For the text-containing cell, return its midpoint in (x, y) coordinate format. 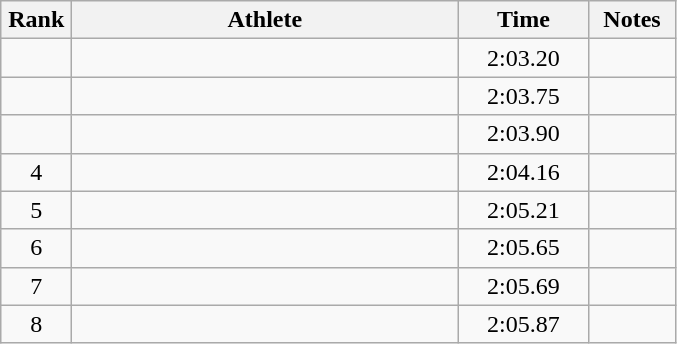
2:03.75 (524, 96)
8 (36, 324)
5 (36, 210)
Notes (632, 20)
2:05.87 (524, 324)
2:05.65 (524, 248)
2:03.90 (524, 134)
2:03.20 (524, 58)
4 (36, 172)
6 (36, 248)
2:05.21 (524, 210)
7 (36, 286)
Athlete (265, 20)
Time (524, 20)
Rank (36, 20)
2:04.16 (524, 172)
2:05.69 (524, 286)
